Extract the [X, Y] coordinate from the center of the cell holding the provided text.  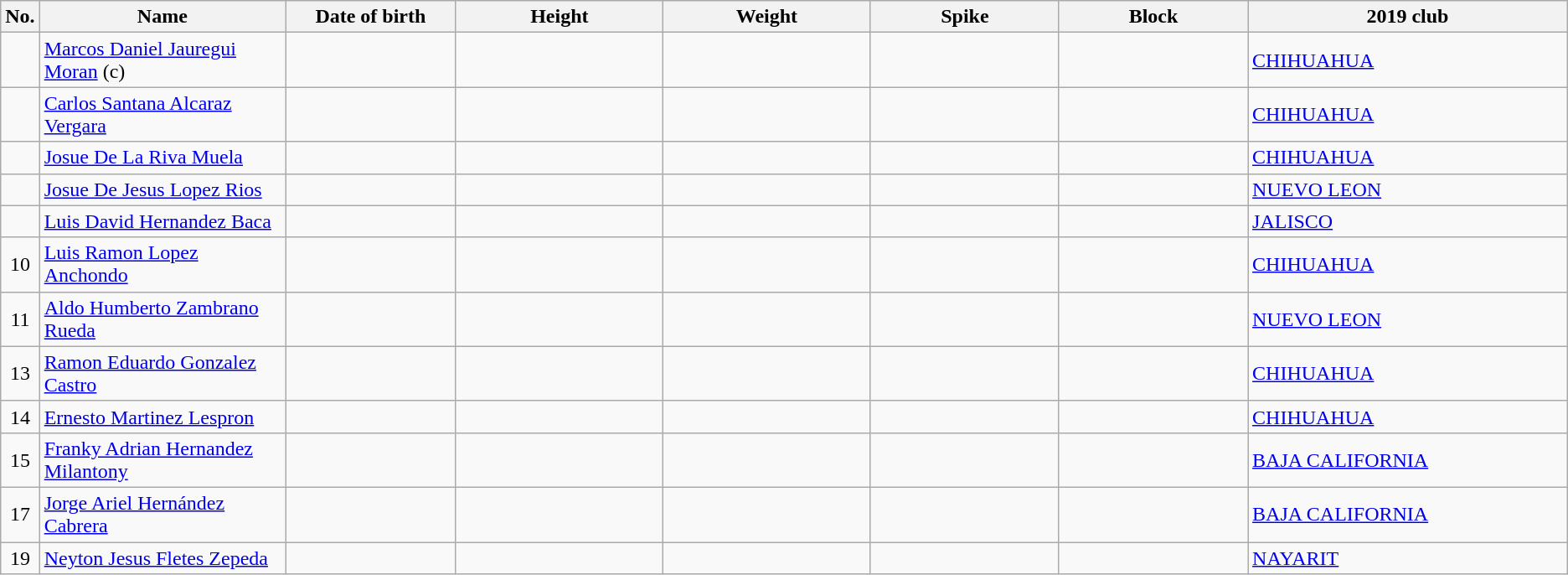
No. [20, 17]
17 [20, 515]
Carlos Santana Alcaraz Vergara [162, 114]
Luis David Hernandez Baca [162, 221]
JALISCO [1408, 221]
Block [1153, 17]
Neyton Jesus Fletes Zepeda [162, 557]
Luis Ramon Lopez Anchondo [162, 265]
Jorge Ariel Hernández Cabrera [162, 515]
14 [20, 417]
19 [20, 557]
Ramon Eduardo Gonzalez Castro [162, 374]
Weight [767, 17]
15 [20, 459]
NAYARIT [1408, 557]
Aldo Humberto Zambrano Rueda [162, 319]
Ernesto Martinez Lespron [162, 417]
2019 club [1408, 17]
Franky Adrian Hernandez Milantony [162, 459]
Josue De Jesus Lopez Rios [162, 189]
Spike [965, 17]
Date of birth [371, 17]
Josue De La Riva Muela [162, 158]
10 [20, 265]
Name [162, 17]
Marcos Daniel Jauregui Moran (c) [162, 60]
11 [20, 319]
13 [20, 374]
Height [560, 17]
